Output the [x, y] coordinate of the center of the cell containing the given text.  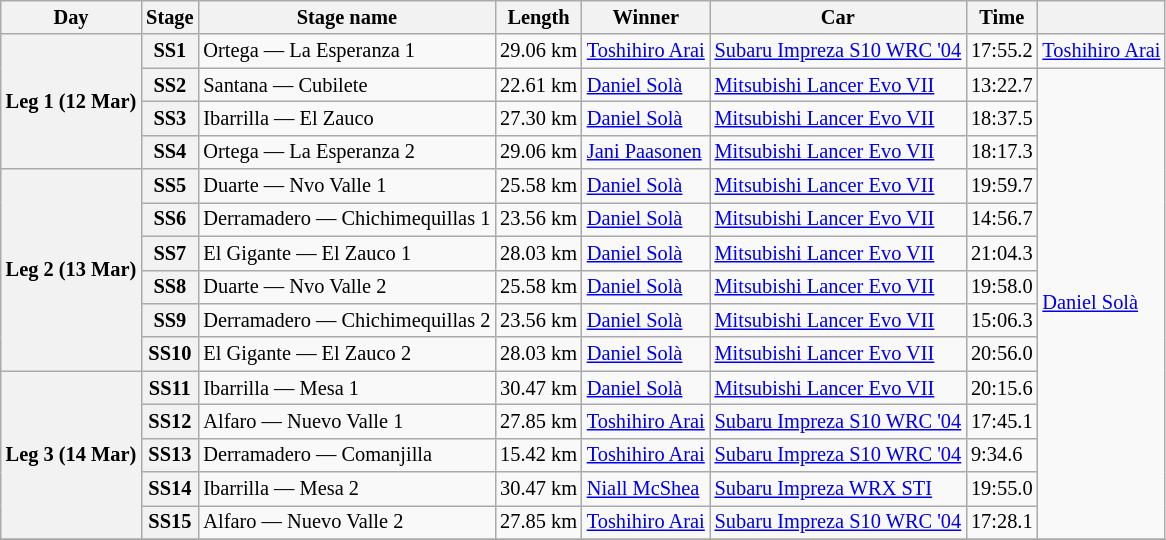
17:28.1 [1002, 522]
SS2 [170, 85]
22.61 km [538, 85]
El Gigante — El Zauco 1 [346, 253]
9:34.6 [1002, 455]
Winner [646, 17]
Ortega — La Esperanza 2 [346, 152]
19:55.0 [1002, 489]
18:17.3 [1002, 152]
SS12 [170, 421]
15.42 km [538, 455]
Car [838, 17]
Leg 3 (14 Mar) [71, 455]
Alfaro — Nuevo Valle 2 [346, 522]
Stage name [346, 17]
Subaru Impreza WRX STI [838, 489]
Leg 1 (12 Mar) [71, 102]
SS10 [170, 354]
Santana — Cubilete [346, 85]
SS3 [170, 118]
SS7 [170, 253]
13:22.7 [1002, 85]
Ibarrilla — El Zauco [346, 118]
18:37.5 [1002, 118]
Time [1002, 17]
20:15.6 [1002, 388]
19:58.0 [1002, 287]
SS6 [170, 219]
Derramadero — Comanjilla [346, 455]
20:56.0 [1002, 354]
SS4 [170, 152]
17:55.2 [1002, 51]
21:04.3 [1002, 253]
Alfaro — Nuevo Valle 1 [346, 421]
Ibarrilla — Mesa 1 [346, 388]
Jani Paasonen [646, 152]
Niall McShea [646, 489]
SS15 [170, 522]
Duarte — Nvo Valle 2 [346, 287]
Ortega — La Esperanza 1 [346, 51]
Derramadero — Chichimequillas 1 [346, 219]
SS14 [170, 489]
14:56.7 [1002, 219]
15:06.3 [1002, 320]
SS13 [170, 455]
Ibarrilla — Mesa 2 [346, 489]
SS9 [170, 320]
El Gigante — El Zauco 2 [346, 354]
SS11 [170, 388]
17:45.1 [1002, 421]
SS1 [170, 51]
19:59.7 [1002, 186]
Duarte — Nvo Valle 1 [346, 186]
Stage [170, 17]
SS8 [170, 287]
SS5 [170, 186]
27.30 km [538, 118]
Derramadero — Chichimequillas 2 [346, 320]
Day [71, 17]
Length [538, 17]
Leg 2 (13 Mar) [71, 270]
